From the cell containing the given text, extract its center point as (x, y) coordinate. 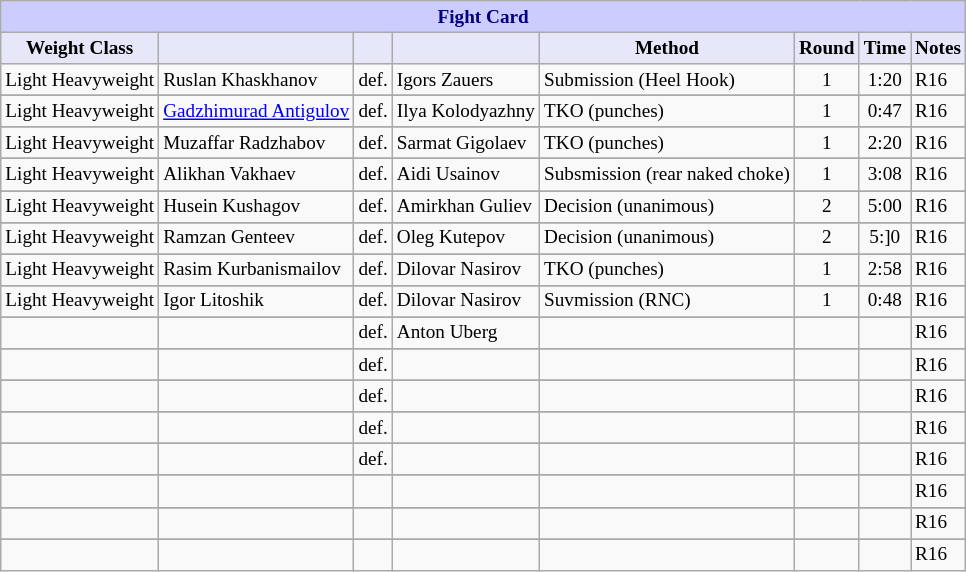
Method (668, 48)
Rasim Kurbanismailov (256, 270)
Submission (Heel Hook) (668, 80)
Ruslan Khaskhanov (256, 80)
0:48 (884, 301)
Ilya Kolodyazhny (466, 111)
Husein Kushagov (256, 206)
Ramzan Genteev (256, 238)
Fight Card (484, 17)
Notes (938, 48)
Igors Zauers (466, 80)
Subsmission (rear naked choke) (668, 175)
Round (826, 48)
5:]0 (884, 238)
Amirkhan Guliev (466, 206)
Weight Class (80, 48)
1:20 (884, 80)
Aidi Usainov (466, 175)
Gadzhimurad Antigulov (256, 111)
Alikhan Vakhaev (256, 175)
Oleg Kutepov (466, 238)
2:20 (884, 143)
0:47 (884, 111)
Suvmission (RNC) (668, 301)
Muzaffar Radzhabov (256, 143)
Anton Uberg (466, 333)
Time (884, 48)
3:08 (884, 175)
Igor Litoshik (256, 301)
Sarmat Gigolaev (466, 143)
5:00 (884, 206)
2:58 (884, 270)
